Locate the cell with the specified text and output its (X, Y) center coordinate. 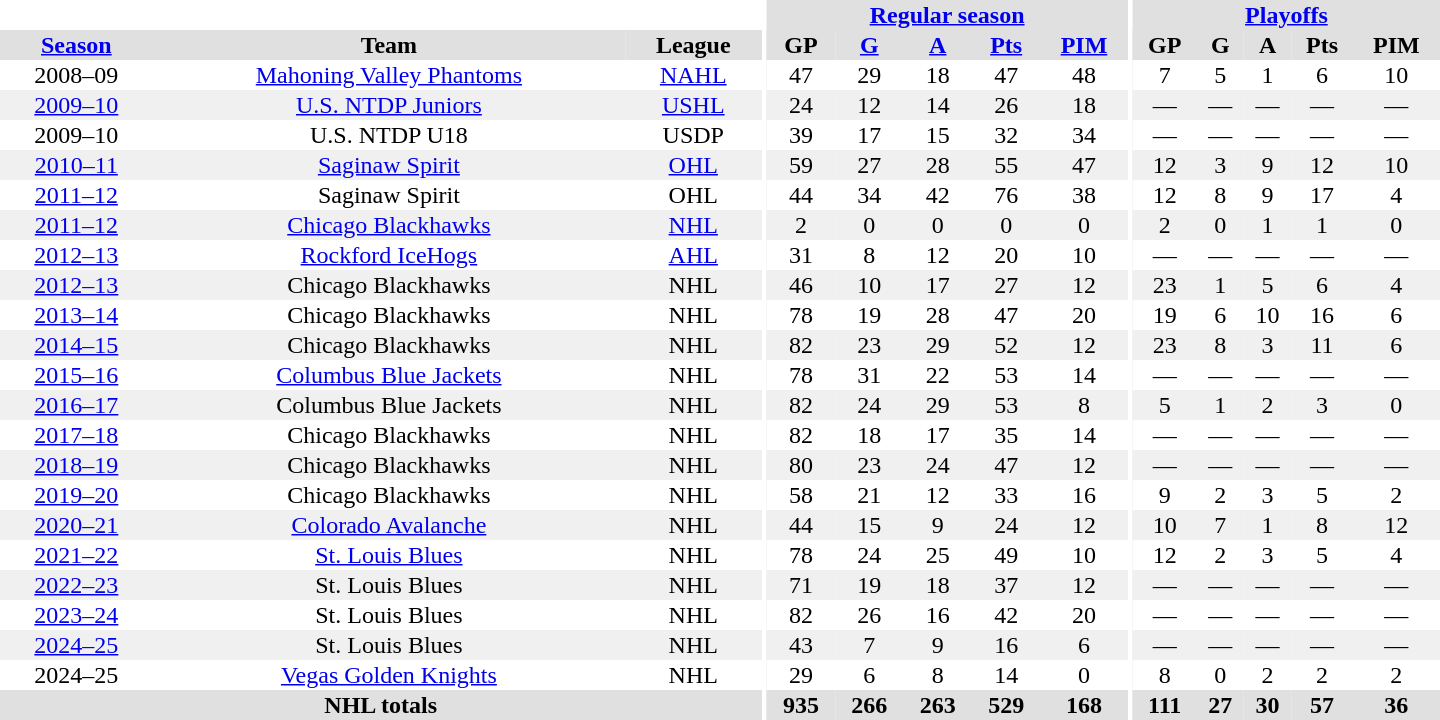
48 (1084, 75)
2013–14 (76, 315)
2010–11 (76, 165)
Regular season (948, 15)
11 (1322, 345)
21 (869, 495)
2023–24 (76, 615)
Season (76, 45)
57 (1322, 705)
AHL (693, 255)
46 (801, 285)
Playoffs (1286, 15)
71 (801, 585)
U.S. NTDP U18 (389, 135)
2020–21 (76, 525)
2018–19 (76, 465)
263 (938, 705)
58 (801, 495)
32 (1006, 135)
111 (1165, 705)
NHL totals (380, 705)
55 (1006, 165)
43 (801, 645)
935 (801, 705)
266 (869, 705)
33 (1006, 495)
Mahoning Valley Phantoms (389, 75)
2017–18 (76, 435)
Rockford IceHogs (389, 255)
49 (1006, 555)
52 (1006, 345)
USDP (693, 135)
U.S. NTDP Juniors (389, 105)
2021–22 (76, 555)
League (693, 45)
22 (938, 375)
2008–09 (76, 75)
25 (938, 555)
Team (389, 45)
2019–20 (76, 495)
168 (1084, 705)
2015–16 (76, 375)
2014–15 (76, 345)
38 (1084, 195)
USHL (693, 105)
76 (1006, 195)
529 (1006, 705)
30 (1268, 705)
NAHL (693, 75)
2022–23 (76, 585)
2016–17 (76, 405)
37 (1006, 585)
59 (801, 165)
80 (801, 465)
36 (1396, 705)
39 (801, 135)
Colorado Avalanche (389, 525)
Vegas Golden Knights (389, 675)
35 (1006, 435)
